Pinpoint the cell where the given text exists, returning its [X, Y] midpoint coordinate. 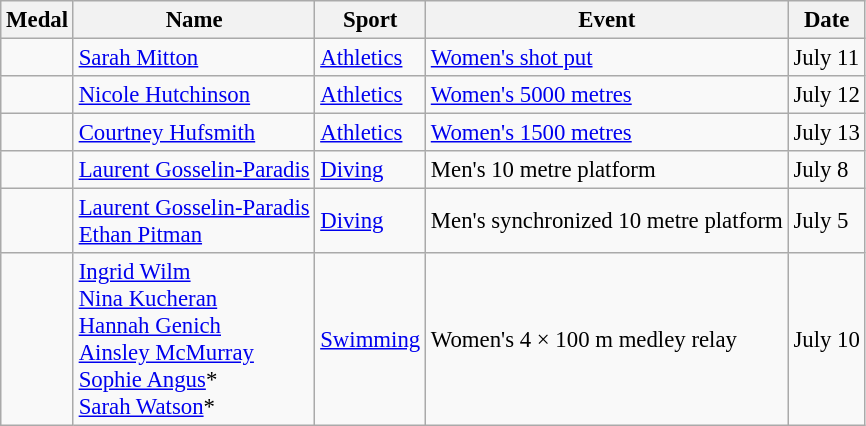
Nicole Hutchinson [194, 95]
Name [194, 20]
Men's synchronized 10 metre platform [606, 222]
Laurent Gosselin-Paradis [194, 170]
Sport [370, 20]
July 5 [826, 222]
July 11 [826, 58]
Event [606, 20]
Women's shot put [606, 58]
Date [826, 20]
Medal [38, 20]
Women's 5000 metres [606, 95]
Men's 10 metre platform [606, 170]
Sarah Mitton [194, 58]
July 12 [826, 95]
Women's 1500 metres [606, 133]
July 13 [826, 133]
Laurent Gosselin-ParadisEthan Pitman [194, 222]
Courtney Hufsmith [194, 133]
July 8 [826, 170]
